From the cell containing the given text, extract its center point as [X, Y] coordinate. 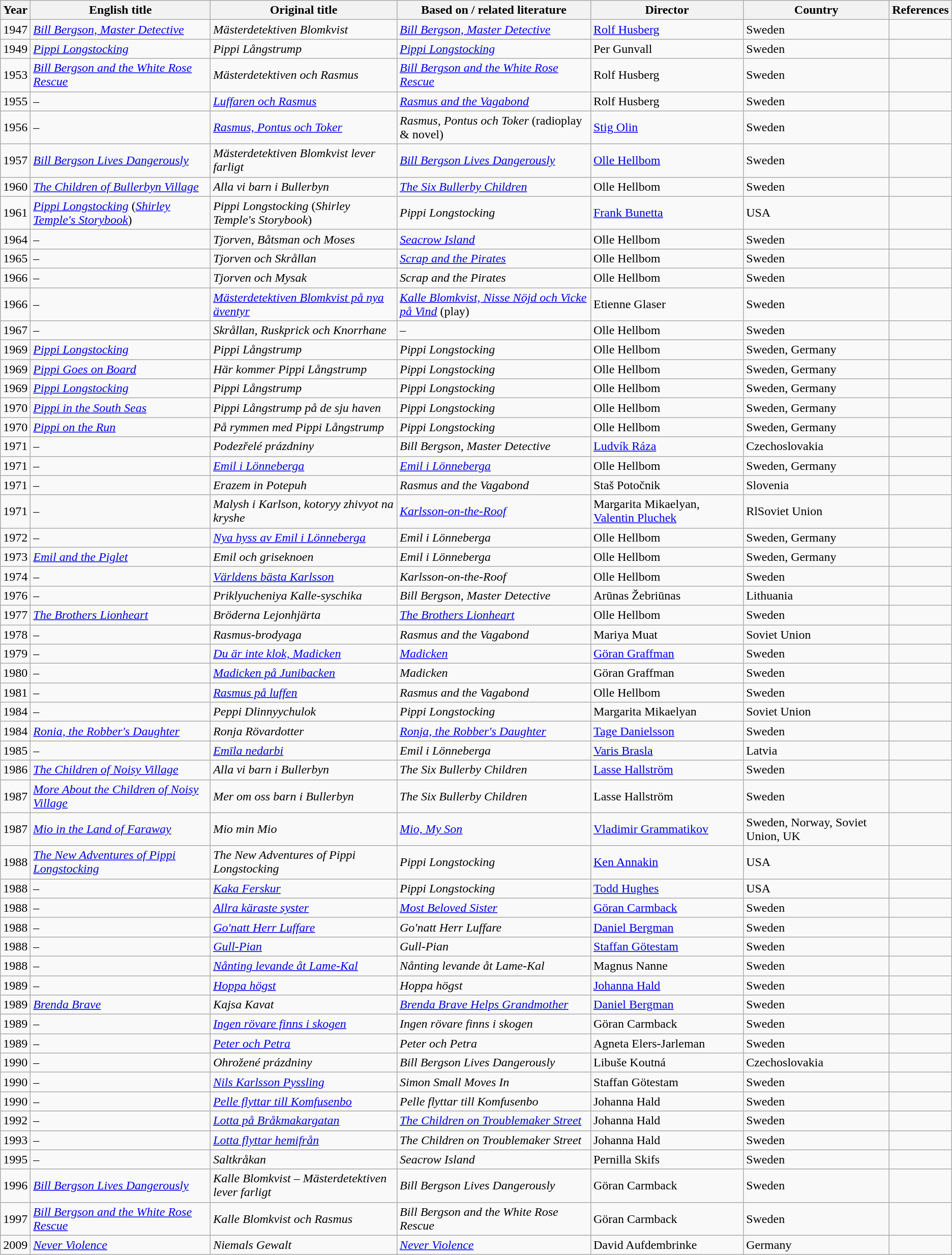
1955 [15, 101]
Rasmus, Pontus och Toker [304, 127]
Varis Brasla [667, 751]
Rasmus-brodyaga [304, 634]
Todd Hughes [667, 888]
Original title [304, 10]
Nya hyss av Emil i Lönneberga [304, 537]
Ronia, the Robber's Daughter [121, 731]
Här kommer Pippi Långstrump [304, 369]
Arūnas Žebriūnas [667, 595]
Most Beloved Sister [493, 908]
1972 [15, 537]
1985 [15, 751]
Kajsa Kavat [304, 1005]
Ronja Rövardotter [304, 731]
Saltkråkan [304, 1159]
Tjorven, Båtsman och Moses [304, 239]
1979 [15, 654]
1977 [15, 615]
1996 [15, 1186]
Du är inte klok, Madicken [304, 654]
Ken Annakin [667, 862]
Per Gunvall [667, 49]
Niemals Gewalt [304, 1245]
Stig Olin [667, 127]
Director [667, 10]
Emīla nedarbi [304, 751]
Podezřelé prázdniny [304, 446]
References [920, 10]
Rasmus, Pontus och Toker (radioplay & novel) [493, 127]
2009 [15, 1245]
English title [121, 10]
Pippi Goes on Board [121, 369]
More About the Children of Noisy Village [121, 796]
1956 [15, 127]
1997 [15, 1218]
Sweden, Norway, Soviet Union, UK [817, 829]
Mästerdetektiven Blomkvist på nya äventyr [304, 304]
Priklyucheniya Kalle-syschika [304, 595]
Staš Potočnik [667, 485]
Skrållan, Ruskprick och Knorrhane [304, 331]
Based on / related literature [493, 10]
Margarita Mikaelyan [667, 712]
Peppi Dlinnyychulok [304, 712]
Mariya Muat [667, 634]
1995 [15, 1159]
Emil och griseknoen [304, 557]
Latvia [817, 751]
Kalle Blomkvist och Rasmus [304, 1218]
Mio, My Son [493, 829]
1986 [15, 770]
1960 [15, 187]
Erazem in Potepuh [304, 485]
Kalle Blomkvist, Nisse Nöjd och Vicke på Vind (play) [493, 304]
Pernilla Skifs [667, 1159]
Nils Karlsson Pyssling [304, 1082]
The Children of Bullerbyn Village [121, 187]
Världens bästa Karlsson [304, 576]
Simon Small Moves In [493, 1082]
1957 [15, 161]
1992 [15, 1121]
Emil and the Piglet [121, 557]
RlSoviet Union [817, 512]
Vladimir Grammatikov [667, 829]
1980 [15, 673]
1967 [15, 331]
Madicken på Junibacken [304, 673]
Margarita Mikaelyan, Valentin Pluchek [667, 512]
Slovenia [817, 485]
Mästerdetektiven Blomkvist lever farligt [304, 161]
Allra käraste syster [304, 908]
Libuše Koutná [667, 1063]
The Children of Noisy Village [121, 770]
Lithuania [817, 595]
Mer om oss barn i Bullerbyn [304, 796]
Luffaren och Rasmus [304, 101]
Kalle Blomkvist – Mästerdetektiven lever farligt [304, 1186]
Tjorven och Mysak [304, 278]
Agneta Elers-Jarleman [667, 1043]
1961 [15, 213]
Etienne Glaser [667, 304]
Pippi Långstrump på de sju haven [304, 408]
Malysh i Karlson, kotoryy zhivyot na kryshe [304, 512]
Ronja, the Robber's Daughter [493, 731]
1973 [15, 557]
Rasmus på luffen [304, 693]
Year [15, 10]
Frank Bunetta [667, 213]
Mästerdetektiven Blomkvist [304, 29]
Lotta flyttar hemifrån [304, 1140]
Kaka Ferskur [304, 888]
1976 [15, 595]
Ludvík Ráza [667, 446]
1953 [15, 75]
Ohrožené prázdniny [304, 1063]
Lotta på Bråkmakargatan [304, 1121]
1947 [15, 29]
1981 [15, 693]
Pippi in the South Seas [121, 408]
På rymmen med Pippi Långstrump [304, 427]
Pippi on the Run [121, 427]
Bröderna Lejonhjärta [304, 615]
David Aufdembrinke [667, 1245]
Mästerdetektiven och Rasmus [304, 75]
Brenda Brave [121, 1005]
Brenda Brave Helps Grandmother [493, 1005]
1978 [15, 634]
1993 [15, 1140]
1949 [15, 49]
1964 [15, 239]
1974 [15, 576]
1965 [15, 258]
Country [817, 10]
Mio min Mio [304, 829]
Tjorven och Skrållan [304, 258]
Magnus Nanne [667, 966]
Tage Danielsson [667, 731]
Germany [817, 1245]
Mio in the Land of Faraway [121, 829]
